For the text-containing cell, return its midpoint in [x, y] coordinate format. 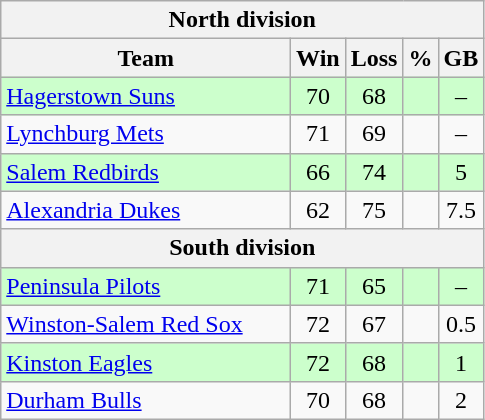
Win [318, 58]
67 [374, 324]
Loss [374, 58]
GB [461, 58]
Kinston Eagles [146, 362]
Peninsula Pilots [146, 286]
69 [374, 134]
2 [461, 400]
75 [374, 210]
74 [374, 172]
Team [146, 58]
North division [242, 20]
5 [461, 172]
0.5 [461, 324]
Durham Bulls [146, 400]
Lynchburg Mets [146, 134]
Alexandria Dukes [146, 210]
62 [318, 210]
66 [318, 172]
65 [374, 286]
7.5 [461, 210]
Hagerstown Suns [146, 96]
% [420, 58]
Salem Redbirds [146, 172]
Winston-Salem Red Sox [146, 324]
1 [461, 362]
South division [242, 248]
